Pinpoint the cell where the given text exists, returning its (X, Y) midpoint coordinate. 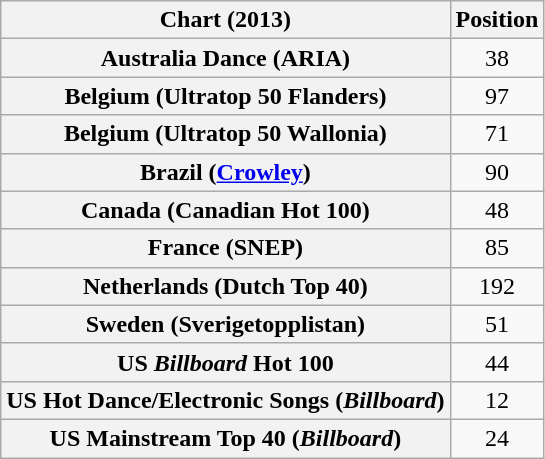
38 (497, 58)
48 (497, 210)
Position (497, 20)
US Billboard Hot 100 (226, 362)
US Hot Dance/Electronic Songs (Billboard) (226, 400)
Sweden (Sverigetopplistan) (226, 324)
Australia Dance (ARIA) (226, 58)
US Mainstream Top 40 (Billboard) (226, 438)
24 (497, 438)
85 (497, 248)
97 (497, 96)
Belgium (Ultratop 50 Wallonia) (226, 134)
Brazil (Crowley) (226, 172)
Belgium (Ultratop 50 Flanders) (226, 96)
Chart (2013) (226, 20)
44 (497, 362)
12 (497, 400)
51 (497, 324)
71 (497, 134)
France (SNEP) (226, 248)
90 (497, 172)
Canada (Canadian Hot 100) (226, 210)
192 (497, 286)
Netherlands (Dutch Top 40) (226, 286)
